Search for the cell housing the specified text and yield its (x, y) center coordinate. 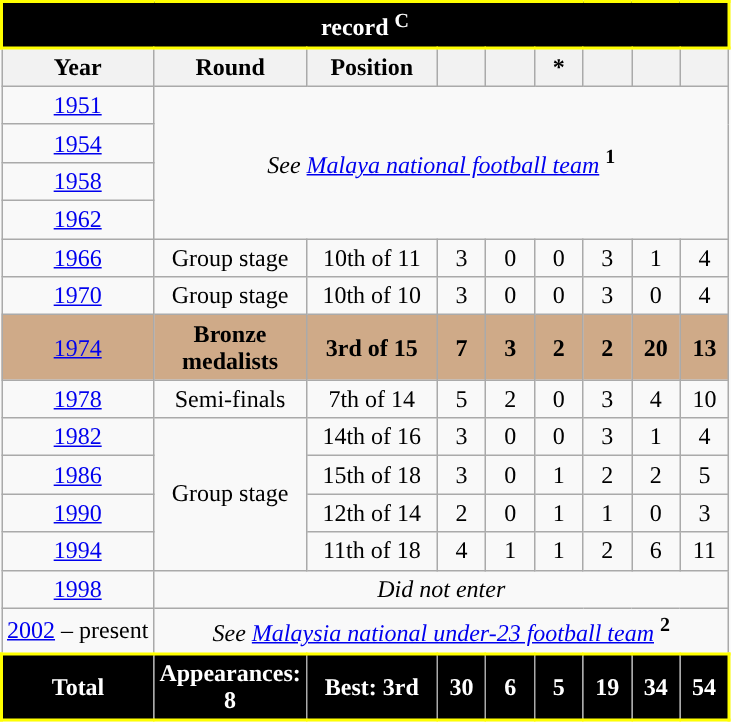
12th of 14 (372, 513)
Position (372, 68)
1958 (78, 181)
Bronze medalists (230, 348)
* (558, 68)
Did not enter (442, 589)
Year (78, 68)
54 (704, 686)
19 (608, 686)
30 (462, 686)
record C (366, 25)
1954 (78, 143)
1986 (78, 475)
10th of 11 (372, 258)
2002 – present (78, 630)
1966 (78, 258)
Best: 3rd (372, 686)
15th of 18 (372, 475)
1962 (78, 220)
3rd of 15 (372, 348)
34 (656, 686)
1978 (78, 399)
Appearances: 8 (230, 686)
1974 (78, 348)
1990 (78, 513)
11 (704, 551)
Semi-finals (230, 399)
1998 (78, 589)
1970 (78, 296)
Round (230, 68)
1951 (78, 105)
1994 (78, 551)
14th of 16 (372, 437)
Total (78, 686)
11th of 18 (372, 551)
7th of 14 (372, 399)
See Malaysia national under-23 football team 2 (442, 630)
10th of 10 (372, 296)
13 (704, 348)
See Malaya national football team 1 (442, 162)
20 (656, 348)
1982 (78, 437)
10 (704, 399)
7 (462, 348)
